Pinpoint the cell where the given text exists, returning its [X, Y] midpoint coordinate. 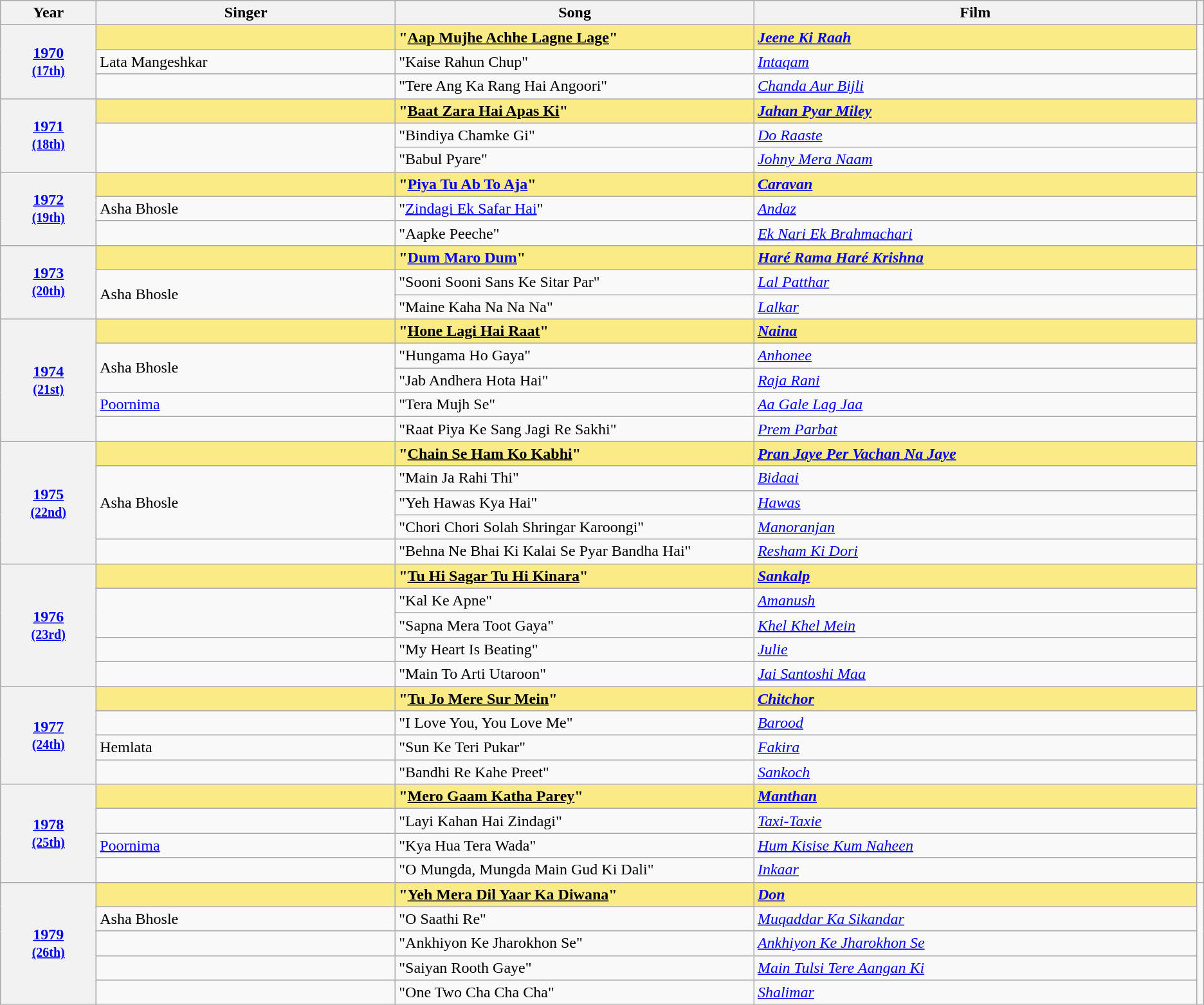
Anhonee [975, 356]
Jeene Ki Raah [975, 37]
"One Two Cha Cha Cha" [575, 992]
Julie [975, 649]
1971(18th) [49, 135]
Year [49, 13]
"Baat Zara Hai Apas Ki" [575, 111]
"Yeh Mera Dil Yaar Ka Diwana" [575, 894]
"Hone Lagi Hai Raat" [575, 331]
Naina [975, 331]
Amanush [975, 600]
Intaqam [975, 62]
Sankoch [975, 772]
"Ankhiyon Ke Jharokhon Se" [575, 943]
"Main To Arti Utaroon" [575, 674]
"Piya Tu Ab To Aja" [575, 184]
"Aapke Peeche" [575, 233]
Taxi-Taxie [975, 821]
Singer [246, 13]
1976(23rd) [49, 625]
Lata Mangeshkar [246, 62]
"Tera Mujh Se" [575, 405]
Muqaddar Ka Sikandar [975, 919]
1970(17th) [49, 62]
Jahan Pyar Miley [975, 111]
"Kal Ke Apne" [575, 600]
Hawas [975, 502]
"Main Ja Rahi Thi" [575, 478]
Hemlata [246, 748]
1977(24th) [49, 735]
"Sapna Mera Toot Gaya" [575, 625]
Sankalp [975, 576]
1979(26th) [49, 943]
"My Heart Is Beating" [575, 649]
Ek Nari Ek Brahmachari [975, 233]
"Dum Maro Dum" [575, 257]
"Yeh Hawas Kya Hai" [575, 502]
Bidaai [975, 478]
"Tu Hi Sagar Tu Hi Kinara" [575, 576]
Lalkar [975, 307]
"Kaise Rahun Chup" [575, 62]
"Chori Chori Solah Shringar Karoongi" [575, 527]
Chitchor [975, 698]
"Maine Kaha Na Na Na" [575, 307]
Khel Khel Mein [975, 625]
"Jab Andhera Hota Hai" [575, 380]
1972(19th) [49, 208]
1973(20th) [49, 282]
"Sooni Sooni Sans Ke Sitar Par" [575, 282]
Johny Mera Naam [975, 160]
Jai Santoshi Maa [975, 674]
1975(22nd) [49, 502]
Pran Jaye Per Vachan Na Jaye [975, 454]
Caravan [975, 184]
"Behna Ne Bhai Ki Kalai Se Pyar Bandha Hai" [575, 551]
"Zindagi Ek Safar Hai" [575, 208]
Shalimar [975, 992]
"Bindiya Chamke Gi" [575, 135]
"Chain Se Ham Ko Kabhi" [575, 454]
1978(25th) [49, 833]
Film [975, 13]
Fakira [975, 748]
Lal Patthar [975, 282]
Main Tulsi Tere Aangan Ki [975, 968]
Don [975, 894]
1974(21st) [49, 380]
"Aap Mujhe Achhe Lagne Lage" [575, 37]
"Sun Ke Teri Pukar" [575, 748]
Manthan [975, 797]
Raja Rani [975, 380]
Barood [975, 723]
Chanda Aur Bijli [975, 86]
Aa Gale Lag Jaa [975, 405]
Manoranjan [975, 527]
"Tere Ang Ka Rang Hai Angoori" [575, 86]
Song [575, 13]
Andaz [975, 208]
"I Love You, You Love Me" [575, 723]
"O Mungda, Mungda Main Gud Ki Dali" [575, 870]
Do Raaste [975, 135]
"Hungama Ho Gaya" [575, 356]
"Layi Kahan Hai Zindagi" [575, 821]
Resham Ki Dori [975, 551]
Hum Kisise Kum Naheen [975, 845]
"Mero Gaam Katha Parey" [575, 797]
"Kya Hua Tera Wada" [575, 845]
"Babul Pyare" [575, 160]
Prem Parbat [975, 429]
Ankhiyon Ke Jharokhon Se [975, 943]
Inkaar [975, 870]
"Saiyan Rooth Gaye" [575, 968]
Haré Rama Haré Krishna [975, 257]
"Tu Jo Mere Sur Mein" [575, 698]
"Raat Piya Ke Sang Jagi Re Sakhi" [575, 429]
"Bandhi Re Kahe Preet" [575, 772]
"O Saathi Re" [575, 919]
